Locate the cell with the specified text and output its [X, Y] center coordinate. 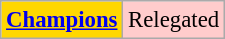
Champions [62, 20]
Relegated [174, 20]
